Locate the cell with the specified text and output its (x, y) center coordinate. 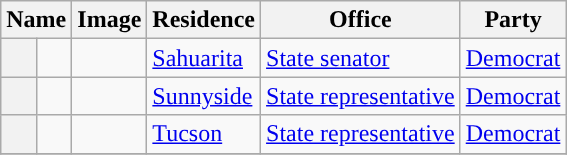
Party (513, 20)
State senator (361, 58)
Residence (204, 20)
Image (110, 20)
Sunnyside (204, 96)
Office (361, 20)
Sahuarita (204, 58)
Name (36, 20)
Tucson (204, 134)
